Scan for the cell matching the given text and deliver its [X, Y] coordinate at center. 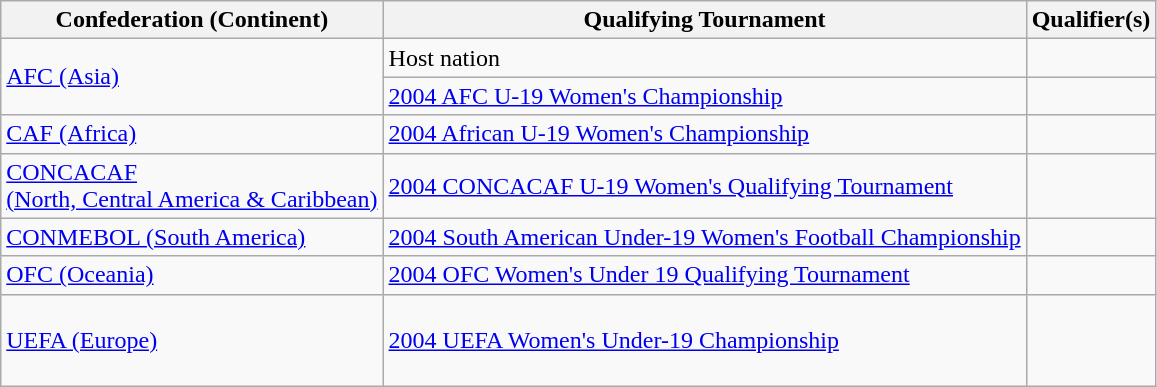
2004 African U-19 Women's Championship [704, 134]
2004 CONCACAF U-19 Women's Qualifying Tournament [704, 186]
CONCACAF(North, Central America & Caribbean) [192, 186]
Confederation (Continent) [192, 20]
CAF (Africa) [192, 134]
Host nation [704, 58]
AFC (Asia) [192, 77]
Qualifying Tournament [704, 20]
2004 UEFA Women's Under-19 Championship [704, 340]
Qualifier(s) [1091, 20]
2004 South American Under-19 Women's Football Championship [704, 237]
OFC (Oceania) [192, 275]
UEFA (Europe) [192, 340]
2004 OFC Women's Under 19 Qualifying Tournament [704, 275]
CONMEBOL (South America) [192, 237]
2004 AFC U-19 Women's Championship [704, 96]
